Scan for the cell matching the given text and deliver its [X, Y] coordinate at center. 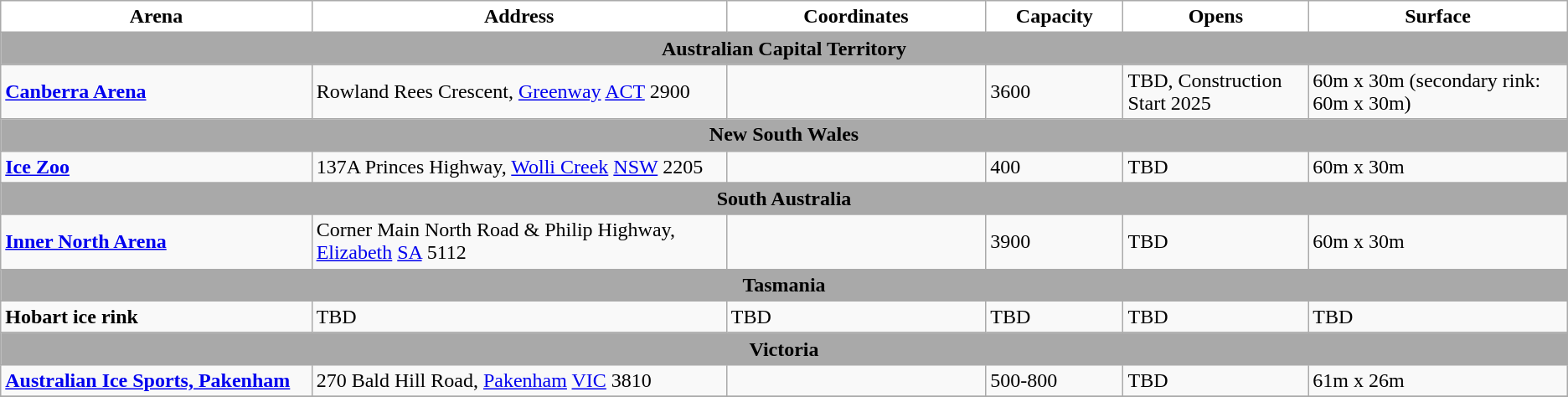
Address [519, 17]
Corner Main North Road & Philip Highway, Elizabeth SA 5112 [519, 241]
Rowland Rees Crescent, Greenway ACT 2900 [519, 92]
Capacity [1055, 17]
South Australia [784, 198]
TBD, Construction Start 2025 [1216, 92]
Inner North Arena [156, 241]
Surface [1438, 17]
61m x 26m [1438, 380]
Arena [156, 17]
Canberra Arena [156, 92]
500-800 [1055, 380]
Australian Ice Sports, Pakenham [156, 380]
400 [1055, 167]
New South Wales [784, 135]
60m x 30m (secondary rink: 60m x 30m) [1438, 92]
Victoria [784, 348]
Opens [1216, 17]
Hobart ice rink [156, 317]
3600 [1055, 92]
3900 [1055, 241]
270 Bald Hill Road, Pakenham VIC 3810 [519, 380]
Coordinates [856, 17]
Tasmania [784, 285]
Ice Zoo [156, 167]
Australian Capital Territory [784, 49]
137A Princes Highway, Wolli Creek NSW 2205 [519, 167]
